Identify which cell holds the provided text, then report its [X, Y] central coordinate. 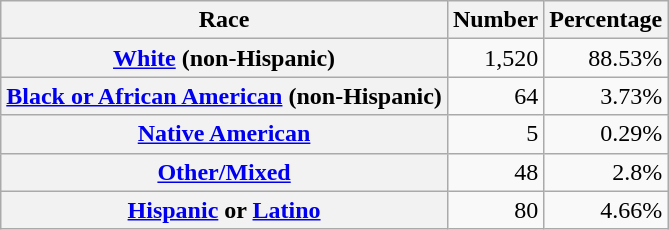
Hispanic or Latino [224, 210]
3.73% [606, 96]
Other/Mixed [224, 172]
Race [224, 20]
Native American [224, 134]
88.53% [606, 58]
Number [495, 20]
5 [495, 134]
0.29% [606, 134]
2.8% [606, 172]
64 [495, 96]
1,520 [495, 58]
80 [495, 210]
Black or African American (non-Hispanic) [224, 96]
Percentage [606, 20]
48 [495, 172]
White (non-Hispanic) [224, 58]
4.66% [606, 210]
